Identify which cell holds the provided text, then report its [x, y] central coordinate. 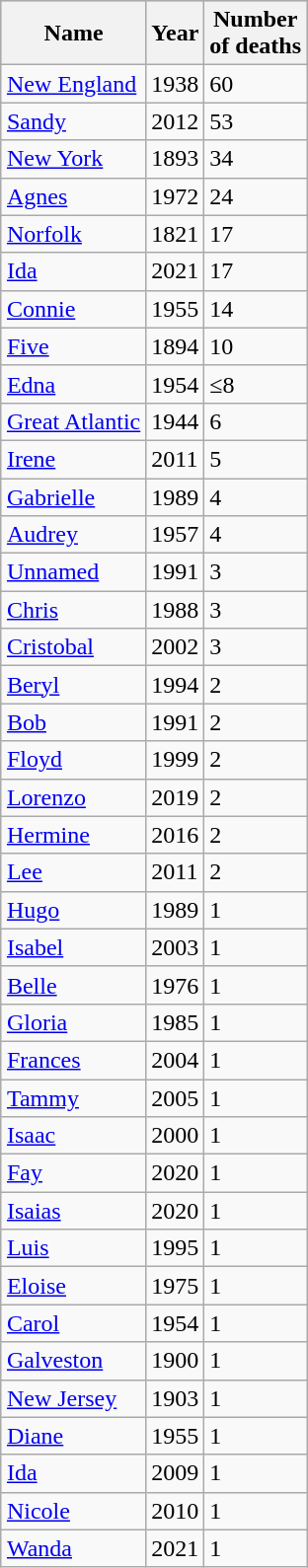
Hermine [73, 835]
2000 [176, 1136]
Isabel [73, 947]
Tammy [73, 1098]
Bob [73, 722]
5 [256, 459]
Belle [73, 985]
1900 [176, 1361]
Unnamed [73, 572]
1995 [176, 1248]
Beryl [73, 685]
Five [73, 346]
2016 [176, 835]
1976 [176, 985]
Hugo [73, 910]
1985 [176, 1022]
Cristobal [73, 647]
Isaias [73, 1211]
Frances [73, 1060]
≤8 [256, 384]
Isaac [73, 1136]
Norfolk [73, 234]
1972 [176, 196]
2002 [176, 647]
53 [256, 121]
Sandy [73, 121]
2004 [176, 1060]
1938 [176, 84]
Gabrielle [73, 496]
Great Atlantic [73, 421]
1821 [176, 234]
2019 [176, 797]
2009 [176, 1473]
Diane [73, 1436]
1893 [176, 159]
Gloria [73, 1022]
Edna [73, 384]
Fay [73, 1173]
14 [256, 309]
Lorenzo [73, 797]
1894 [176, 346]
New Jersey [73, 1398]
2010 [176, 1511]
Irene [73, 459]
34 [256, 159]
2003 [176, 947]
2012 [176, 121]
6 [256, 421]
Agnes [73, 196]
60 [256, 84]
Chris [73, 610]
New England [73, 84]
Nicole [73, 1511]
Connie [73, 309]
Year [176, 34]
New York [73, 159]
1903 [176, 1398]
Galveston [73, 1361]
10 [256, 346]
Wanda [73, 1548]
Lee [73, 872]
1999 [176, 760]
1994 [176, 685]
Luis [73, 1248]
Floyd [73, 760]
1988 [176, 610]
1944 [176, 421]
Eloise [73, 1286]
Carol [73, 1323]
Audrey [73, 535]
24 [256, 196]
2005 [176, 1098]
1975 [176, 1286]
Name [73, 34]
Numberof deaths [256, 34]
1957 [176, 535]
